For the text-containing cell, return its midpoint in [x, y] coordinate format. 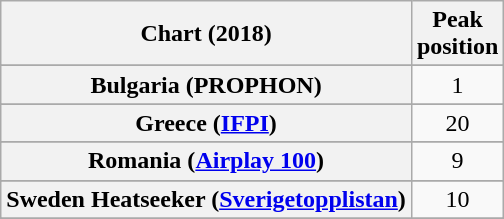
Greece (IFPI) [206, 123]
Peakposition [457, 34]
20 [457, 123]
9 [457, 161]
Romania (Airplay 100) [206, 161]
Bulgaria (PROPHON) [206, 85]
Chart (2018) [206, 34]
Sweden Heatseeker (Sverigetopplistan) [206, 199]
1 [457, 85]
10 [457, 199]
